Return (x, y) of the center of cell containing provided text 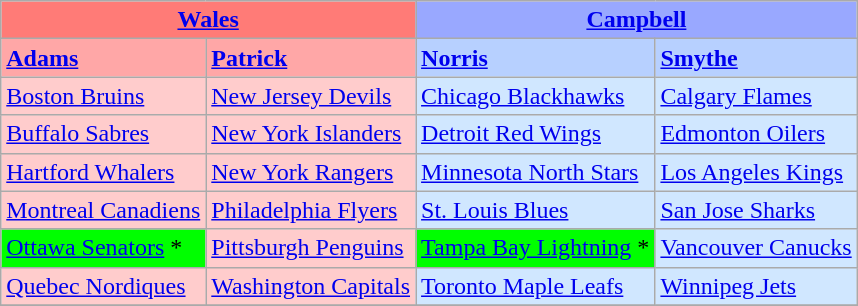
Norris (536, 58)
Patrick (311, 58)
Quebec Nordiques (104, 286)
New York Rangers (311, 172)
Montreal Canadiens (104, 210)
Toronto Maple Leafs (536, 286)
Calgary Flames (756, 96)
Edmonton Oilers (756, 134)
Detroit Red Wings (536, 134)
Minnesota North Stars (536, 172)
Buffalo Sabres (104, 134)
Philadelphia Flyers (311, 210)
Ottawa Senators * (104, 248)
Los Angeles Kings (756, 172)
Adams (104, 58)
Chicago Blackhawks (536, 96)
Washington Capitals (311, 286)
St. Louis Blues (536, 210)
New Jersey Devils (311, 96)
Winnipeg Jets (756, 286)
Pittsburgh Penguins (311, 248)
Smythe (756, 58)
Vancouver Canucks (756, 248)
Boston Bruins (104, 96)
Wales (208, 20)
Campbell (637, 20)
San Jose Sharks (756, 210)
Tampa Bay Lightning * (536, 248)
New York Islanders (311, 134)
Hartford Whalers (104, 172)
